Return (X, Y) of the center of cell containing provided text 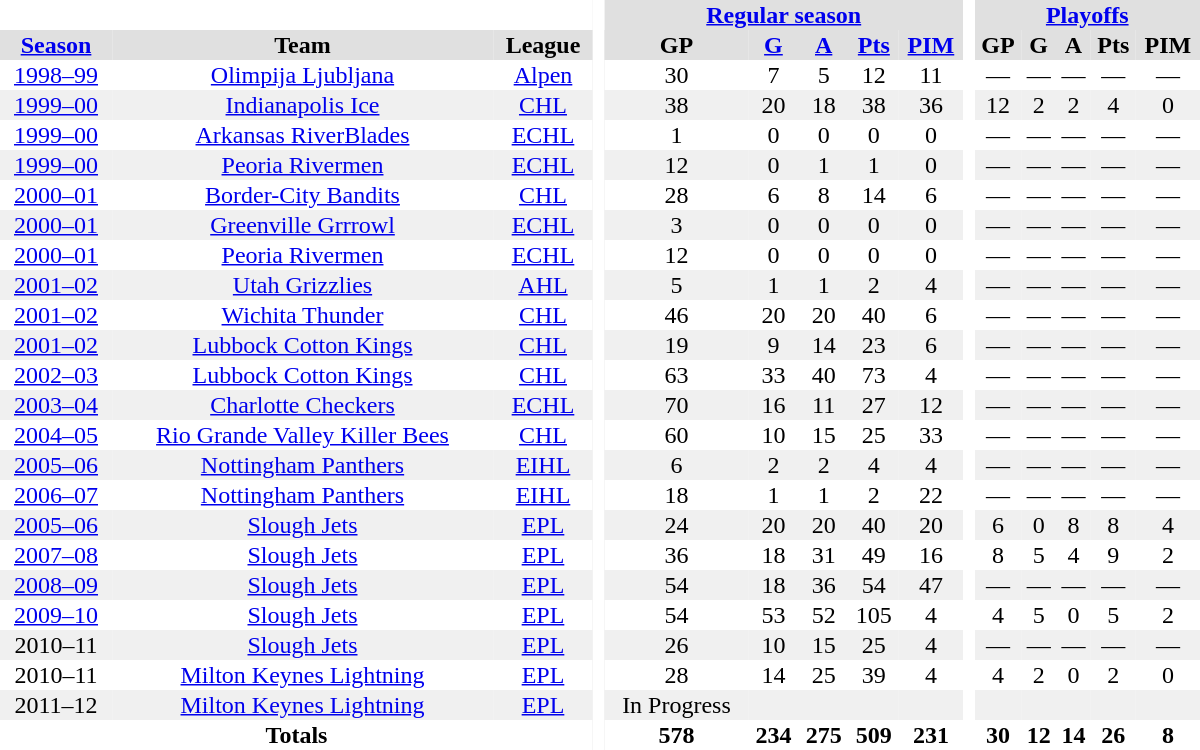
2006–07 (56, 495)
31 (824, 555)
AHL (543, 285)
70 (677, 405)
63 (677, 375)
2009–10 (56, 615)
Alpen (543, 75)
46 (677, 315)
Arkansas RiverBlades (302, 135)
24 (677, 525)
52 (824, 615)
2003–04 (56, 405)
39 (874, 675)
7 (773, 75)
Indianapolis Ice (302, 105)
In Progress (677, 705)
60 (677, 435)
Greenville Grrrowl (302, 225)
Regular season (784, 15)
19 (677, 345)
23 (874, 345)
53 (773, 615)
Team (302, 45)
2011–12 (56, 705)
27 (874, 405)
Rio Grande Valley Killer Bees (302, 435)
509 (874, 735)
578 (677, 735)
22 (931, 495)
League (543, 45)
234 (773, 735)
3 (677, 225)
73 (874, 375)
Totals (296, 735)
1998–99 (56, 75)
Charlotte Checkers (302, 405)
49 (874, 555)
Utah Grizzlies (302, 285)
2004–05 (56, 435)
2007–08 (56, 555)
Wichita Thunder (302, 315)
2002–03 (56, 375)
105 (874, 615)
275 (824, 735)
231 (931, 735)
47 (931, 585)
Border-City Bandits (302, 195)
2008–09 (56, 585)
Playoffs (1087, 15)
Season (56, 45)
Olimpija Ljubljana (302, 75)
